Extract the [X, Y] coordinate from the center of the cell holding the provided text.  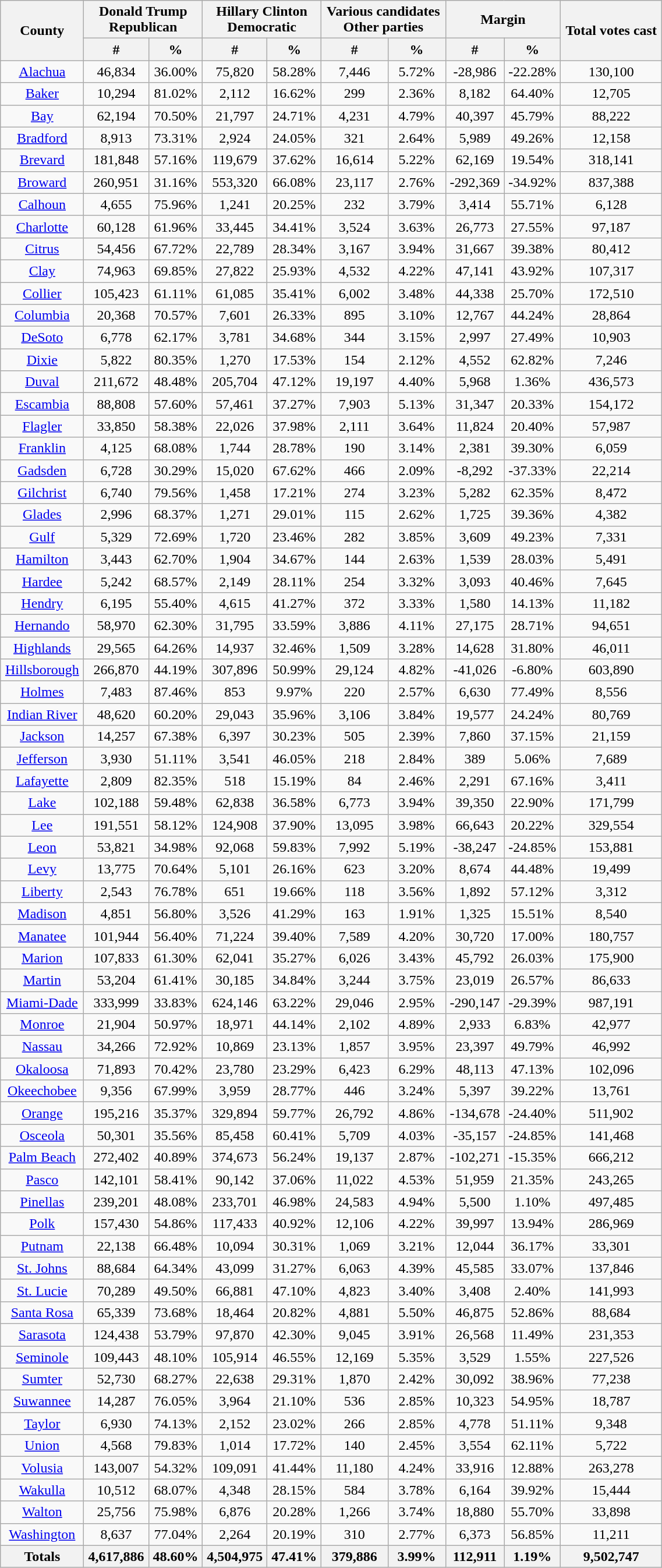
44.19% [176, 670]
Gulf [42, 537]
1,857 [355, 1047]
18,787 [611, 1401]
44.48% [532, 869]
48.10% [176, 1357]
2,264 [235, 1534]
318,141 [611, 160]
11.49% [532, 1335]
Gilchrist [42, 493]
3,408 [475, 1290]
19.66% [295, 891]
172,510 [611, 293]
66.48% [176, 1246]
603,890 [611, 670]
21,159 [611, 737]
Seminole [42, 1357]
14,628 [475, 648]
St. Johns [42, 1268]
175,900 [611, 958]
1.36% [532, 382]
8,913 [116, 138]
1,325 [475, 914]
45,585 [475, 1268]
70,289 [116, 1290]
30.23% [295, 737]
1,892 [475, 891]
27.49% [532, 338]
3.79% [417, 204]
3.75% [417, 980]
107,317 [611, 271]
5,329 [116, 537]
Taylor [42, 1424]
9,348 [611, 1424]
Wakulla [42, 1490]
10,323 [475, 1401]
21.10% [295, 1401]
97,187 [611, 226]
3.23% [417, 493]
3.10% [417, 316]
Brevard [42, 160]
62.35% [532, 493]
505 [355, 737]
22,214 [611, 470]
88,808 [116, 404]
81.02% [176, 94]
9.97% [295, 692]
39,997 [475, 1224]
2.63% [417, 559]
47.10% [295, 1290]
53.79% [176, 1335]
53,821 [116, 847]
13.94% [532, 1224]
58.12% [176, 825]
17.00% [532, 936]
49.50% [176, 1290]
54.32% [176, 1468]
34.41% [295, 226]
10,294 [116, 94]
9,045 [355, 1335]
39.40% [295, 936]
3,524 [355, 226]
39.30% [532, 448]
44,338 [475, 293]
33,301 [611, 1246]
72.92% [176, 1047]
2.12% [417, 360]
2,924 [235, 138]
17.72% [295, 1446]
-15.35% [532, 1158]
63.22% [295, 1002]
56.85% [532, 1534]
3.28% [417, 648]
-292,369 [475, 182]
4,125 [116, 448]
Flagler [42, 426]
Hillsborough [42, 670]
64.40% [532, 94]
124,438 [116, 1335]
2.57% [417, 692]
49.23% [532, 537]
45.79% [532, 116]
895 [355, 316]
2,543 [116, 891]
5,822 [116, 360]
5,709 [355, 1135]
19,137 [355, 1158]
299 [355, 94]
-22.28% [532, 72]
3.32% [417, 581]
23.46% [295, 537]
1.91% [417, 914]
31,347 [475, 404]
1.10% [532, 1202]
34.98% [176, 847]
67.16% [532, 781]
70.64% [176, 869]
46.55% [295, 1357]
16,614 [355, 160]
2.87% [417, 1158]
Charlotte [42, 226]
2,111 [355, 426]
3.33% [417, 603]
Volusia [42, 1468]
61.41% [176, 980]
272,402 [116, 1158]
Highlands [42, 648]
119,679 [235, 160]
2,809 [116, 781]
County [42, 30]
987,191 [611, 1002]
12,169 [355, 1357]
6,002 [355, 293]
23,019 [475, 980]
12,044 [475, 1246]
29.01% [295, 515]
Clay [42, 271]
22,138 [116, 1246]
28.77% [295, 1091]
4.03% [417, 1135]
86,633 [611, 980]
12.88% [532, 1468]
Glades [42, 515]
3.64% [417, 426]
28.15% [295, 1490]
57.12% [532, 891]
Gadsden [42, 470]
5,101 [235, 869]
68.37% [176, 515]
34.67% [295, 559]
13,761 [611, 1091]
28,864 [611, 316]
31,667 [475, 249]
5,500 [475, 1202]
27,175 [475, 625]
37.98% [295, 426]
227,526 [611, 1357]
22,638 [235, 1379]
Suwannee [42, 1401]
50.97% [176, 1025]
6,740 [116, 493]
12,106 [355, 1224]
20.19% [295, 1534]
92,068 [235, 847]
25.93% [295, 271]
76.05% [176, 1401]
3,106 [355, 714]
3,781 [235, 338]
4.11% [417, 625]
39.22% [532, 1091]
Nassau [42, 1047]
61.11% [176, 293]
260,951 [116, 182]
28.71% [532, 625]
Union [42, 1446]
837,388 [611, 182]
49.26% [532, 138]
Bay [42, 116]
4,823 [355, 1290]
2.77% [417, 1534]
47.41% [295, 1556]
8,556 [611, 692]
21.35% [532, 1180]
4,348 [235, 1490]
4,851 [116, 914]
74.13% [176, 1424]
66.08% [295, 182]
3.84% [417, 714]
553,320 [235, 182]
3.95% [417, 1047]
59.77% [295, 1113]
48.60% [176, 1556]
34.84% [295, 980]
3,526 [235, 914]
15.51% [532, 914]
3,244 [355, 980]
40.89% [176, 1158]
17.53% [295, 360]
59.83% [295, 847]
2.84% [417, 759]
41.44% [295, 1468]
28.11% [295, 581]
-35,157 [475, 1135]
6.83% [532, 1025]
Orange [42, 1113]
Marion [42, 958]
Hernando [42, 625]
Pinellas [42, 1202]
-134,678 [475, 1113]
31.27% [295, 1268]
Madison [42, 914]
70.57% [176, 316]
1,266 [355, 1512]
23,780 [235, 1069]
69.85% [176, 271]
Baker [42, 94]
6,930 [116, 1424]
48,620 [116, 714]
2,291 [475, 781]
39.38% [532, 249]
12,158 [611, 138]
190 [355, 448]
3,529 [475, 1357]
4.94% [417, 1202]
20.28% [295, 1512]
Jefferson [42, 759]
8,637 [116, 1534]
2.64% [417, 138]
33.07% [532, 1268]
14,257 [116, 737]
2.62% [417, 515]
436,573 [611, 382]
Franklin [42, 448]
39.92% [532, 1490]
23.29% [295, 1069]
2,933 [475, 1025]
7,483 [116, 692]
466 [355, 470]
4,532 [355, 271]
231,353 [611, 1335]
62.17% [176, 338]
Broward [42, 182]
2.76% [417, 182]
3,312 [611, 891]
Palm Beach [42, 1158]
75.98% [176, 1512]
16.62% [295, 94]
3.85% [417, 537]
144 [355, 559]
Pasco [42, 1180]
4,617,886 [116, 1556]
4,504,975 [235, 1556]
233,701 [235, 1202]
11,022 [355, 1180]
8,540 [611, 914]
4.40% [417, 382]
4.53% [417, 1180]
7,446 [355, 72]
60.20% [176, 714]
118 [355, 891]
Liberty [42, 891]
13,095 [355, 825]
15,020 [235, 470]
10,512 [116, 1490]
18,880 [475, 1512]
19,197 [355, 382]
22,026 [235, 426]
623 [355, 869]
-24.40% [532, 1113]
4,881 [355, 1312]
Sumter [42, 1379]
46,011 [611, 648]
46,875 [475, 1312]
80.35% [176, 360]
67.62% [295, 470]
1,458 [235, 493]
143,007 [116, 1468]
263,278 [611, 1468]
1,720 [235, 537]
Dixie [42, 360]
29,565 [116, 648]
61.30% [176, 958]
77.04% [176, 1534]
29,046 [355, 1002]
5,968 [475, 382]
3,930 [116, 759]
-290,147 [475, 1002]
379,886 [355, 1556]
20,368 [116, 316]
Lee [42, 825]
19,577 [475, 714]
171,799 [611, 803]
3,541 [235, 759]
333,999 [116, 1002]
18,971 [235, 1025]
211,672 [116, 382]
266 [355, 1424]
232 [355, 204]
124,908 [235, 825]
7,689 [611, 759]
85,458 [235, 1135]
62.30% [176, 625]
24,583 [355, 1202]
42,977 [611, 1025]
36.17% [532, 1246]
8,472 [611, 493]
33.59% [295, 625]
30.31% [295, 1246]
32.46% [295, 648]
1,904 [235, 559]
22.90% [532, 803]
Polk [42, 1224]
584 [355, 1490]
20.33% [532, 404]
Bradford [42, 138]
18,464 [235, 1312]
6,728 [116, 470]
56.24% [295, 1158]
40,397 [475, 116]
52.86% [532, 1312]
Monroe [42, 1025]
624,146 [235, 1002]
3,959 [235, 1091]
157,430 [116, 1224]
1,270 [235, 360]
4.39% [417, 1268]
5.50% [417, 1312]
4.24% [417, 1468]
72.69% [176, 537]
64.34% [176, 1268]
7,903 [355, 404]
57,461 [235, 404]
141,468 [611, 1135]
4,778 [475, 1424]
38.96% [532, 1379]
154,172 [611, 404]
10,094 [235, 1246]
1.19% [532, 1556]
57,987 [611, 426]
20.22% [532, 825]
30,092 [475, 1379]
33,445 [235, 226]
3,411 [611, 781]
3.74% [417, 1512]
102,096 [611, 1069]
77,238 [611, 1379]
107,833 [116, 958]
1,580 [475, 603]
44.14% [295, 1025]
307,896 [235, 670]
97,870 [235, 1335]
Hardee [42, 581]
23.02% [295, 1424]
5.13% [417, 404]
2,112 [235, 94]
6,778 [116, 338]
65,339 [116, 1312]
Osceola [42, 1135]
57.60% [176, 404]
4,382 [611, 515]
4.79% [417, 116]
37.15% [532, 737]
3.48% [417, 293]
Citrus [42, 249]
Jackson [42, 737]
Leon [42, 847]
11,182 [611, 603]
Lafayette [42, 781]
140 [355, 1446]
853 [235, 692]
45,792 [475, 958]
21,797 [235, 116]
446 [355, 1091]
94,651 [611, 625]
26,792 [355, 1113]
4,615 [235, 603]
23,117 [355, 182]
4.89% [417, 1025]
28.78% [295, 448]
14,937 [235, 648]
3,609 [475, 537]
26,568 [475, 1335]
12,705 [611, 94]
Sarasota [42, 1335]
29,043 [235, 714]
27.55% [532, 226]
14.13% [532, 603]
54,456 [116, 249]
4,552 [475, 360]
70.42% [176, 1069]
12,767 [475, 316]
6,630 [475, 692]
1,725 [475, 515]
39,350 [475, 803]
220 [355, 692]
47.13% [532, 1069]
Hendry [42, 603]
Escambia [42, 404]
6,063 [355, 1268]
4,655 [116, 204]
6,195 [116, 603]
2.36% [417, 94]
218 [355, 759]
43.92% [532, 271]
Duval [42, 382]
35.96% [295, 714]
19,499 [611, 869]
43,099 [235, 1268]
20.40% [532, 426]
55.40% [176, 603]
6,128 [611, 204]
1,069 [355, 1246]
Calhoun [42, 204]
3,093 [475, 581]
3.63% [417, 226]
3,554 [475, 1446]
321 [355, 138]
518 [235, 781]
109,443 [116, 1357]
6,059 [611, 448]
5,242 [116, 581]
Walton [42, 1512]
50,301 [116, 1135]
Total votes cast [611, 30]
3.14% [417, 448]
310 [355, 1534]
34.68% [295, 338]
5,397 [475, 1091]
7,992 [355, 847]
9,502,747 [611, 1556]
4.86% [417, 1113]
Manatee [42, 936]
11,824 [475, 426]
54.86% [176, 1224]
St. Lucie [42, 1290]
46.05% [295, 759]
48.48% [176, 382]
29,124 [355, 670]
64.26% [176, 648]
6,773 [355, 803]
21,904 [116, 1025]
DeSoto [42, 338]
68.57% [176, 581]
1,241 [235, 204]
75.96% [176, 204]
9,356 [116, 1091]
Miami-Dade [42, 1002]
51,959 [475, 1180]
62,194 [116, 116]
46.98% [295, 1202]
46,834 [116, 72]
329,554 [611, 825]
67.99% [176, 1091]
31,795 [235, 625]
Various candidatesOther parties [384, 20]
1,509 [355, 648]
266,870 [116, 670]
44.24% [532, 316]
56.80% [176, 914]
67.38% [176, 737]
31.80% [532, 648]
3.78% [417, 1490]
536 [355, 1401]
29.31% [295, 1379]
37.90% [295, 825]
10,903 [611, 338]
Lake [42, 803]
191,551 [116, 825]
2,152 [235, 1424]
3.98% [417, 825]
8,182 [475, 94]
-29.39% [532, 1002]
2.95% [417, 1002]
59.48% [176, 803]
329,894 [235, 1113]
5,722 [611, 1446]
-8,292 [475, 470]
7,645 [611, 581]
2.45% [417, 1446]
Santa Rosa [42, 1312]
3.21% [417, 1246]
75,820 [235, 72]
46,992 [611, 1047]
11,180 [355, 1468]
41.29% [295, 914]
180,757 [611, 936]
11,211 [611, 1534]
54.95% [532, 1401]
497,485 [611, 1202]
3,414 [475, 204]
-41,026 [475, 670]
87.46% [176, 692]
41.27% [295, 603]
48,113 [475, 1069]
76.78% [176, 891]
511,902 [611, 1113]
105,914 [235, 1357]
3,886 [355, 625]
31.16% [176, 182]
6.29% [417, 1069]
4,231 [355, 116]
Columbia [42, 316]
40.92% [295, 1224]
1,271 [235, 515]
13,775 [116, 869]
Donald TrumpRepublican [143, 20]
62,838 [235, 803]
153,881 [611, 847]
40.46% [532, 581]
Margin [503, 20]
15,444 [611, 1490]
37.62% [295, 160]
282 [355, 537]
Okeechobee [42, 1091]
70.50% [176, 116]
Hamilton [42, 559]
6,373 [475, 1534]
35.37% [176, 1113]
3,443 [116, 559]
2,102 [355, 1025]
1,539 [475, 559]
389 [475, 759]
2.40% [532, 1290]
3.91% [417, 1335]
205,704 [235, 382]
2.09% [417, 470]
3,167 [355, 249]
2.39% [417, 737]
62.70% [176, 559]
17.21% [295, 493]
36.58% [295, 803]
30,185 [235, 980]
58,970 [116, 625]
71,224 [235, 936]
24.71% [295, 116]
130,100 [611, 72]
47,141 [475, 271]
2,149 [235, 581]
7,246 [611, 360]
26.03% [532, 958]
4,568 [116, 1446]
7,601 [235, 316]
6,026 [355, 958]
58.38% [176, 426]
163 [355, 914]
1,744 [235, 448]
Indian River [42, 714]
8,674 [475, 869]
7,860 [475, 737]
6,423 [355, 1069]
3.43% [417, 958]
3.24% [417, 1091]
105,423 [116, 293]
5,491 [611, 559]
79.56% [176, 493]
60.41% [295, 1135]
71,893 [116, 1069]
68.08% [176, 448]
Holmes [42, 692]
Okaloosa [42, 1069]
24.24% [532, 714]
74,963 [116, 271]
47.12% [295, 382]
102,188 [116, 803]
60,128 [116, 226]
62,169 [475, 160]
66,881 [235, 1290]
33,916 [475, 1468]
7,331 [611, 537]
2,996 [116, 515]
3.40% [417, 1290]
Putnam [42, 1246]
-37.33% [532, 470]
6,876 [235, 1512]
274 [355, 493]
2,381 [475, 448]
26.16% [295, 869]
Totals [42, 1556]
181,848 [116, 160]
5,282 [475, 493]
53,204 [116, 980]
73.31% [176, 138]
112,911 [475, 1556]
3.56% [417, 891]
3.99% [417, 1556]
4.20% [417, 936]
-34.92% [532, 182]
30.29% [176, 470]
35.41% [295, 293]
37.27% [295, 404]
117,433 [235, 1224]
-38,247 [475, 847]
24.05% [295, 138]
79.83% [176, 1446]
55.70% [532, 1512]
1,014 [235, 1446]
42.30% [295, 1335]
27,822 [235, 271]
88,222 [611, 116]
137,846 [611, 1268]
115 [355, 515]
90,142 [235, 1180]
80,412 [611, 249]
286,969 [611, 1224]
1,870 [355, 1379]
6,164 [475, 1490]
5.72% [417, 72]
62.82% [532, 360]
3.20% [417, 869]
10,869 [235, 1047]
Martin [42, 980]
3,964 [235, 1401]
77.49% [532, 692]
19.54% [532, 160]
33,850 [116, 426]
55.71% [532, 204]
67.72% [176, 249]
666,212 [611, 1158]
Alachua [42, 72]
50.99% [295, 670]
372 [355, 603]
39.36% [532, 515]
49.79% [532, 1047]
61.96% [176, 226]
80,769 [611, 714]
374,673 [235, 1158]
61,085 [235, 293]
254 [355, 581]
26,773 [475, 226]
Washington [42, 1534]
36.00% [176, 72]
58.28% [295, 72]
35.56% [176, 1135]
5,989 [475, 138]
3.15% [417, 338]
101,944 [116, 936]
15.19% [295, 781]
142,101 [116, 1180]
-28,986 [475, 72]
57.16% [176, 160]
26.57% [532, 980]
-102,271 [475, 1158]
52,730 [116, 1379]
35.27% [295, 958]
33.83% [176, 1002]
68.27% [176, 1379]
28.03% [532, 559]
5.22% [417, 160]
5.35% [417, 1357]
23,397 [475, 1047]
82.35% [176, 781]
73.68% [176, 1312]
651 [235, 891]
25,756 [116, 1512]
66,643 [475, 825]
239,201 [116, 1202]
7,589 [355, 936]
33,898 [611, 1512]
25.70% [532, 293]
5.06% [532, 759]
195,216 [116, 1113]
62.11% [532, 1446]
1.55% [532, 1357]
2.46% [417, 781]
2,997 [475, 338]
2.42% [417, 1379]
Levy [42, 869]
68.07% [176, 1490]
62,041 [235, 958]
14,287 [116, 1401]
26.33% [295, 316]
28.34% [295, 249]
20.82% [295, 1312]
56.40% [176, 936]
58.41% [176, 1180]
34,266 [116, 1047]
6,397 [235, 737]
30,720 [475, 936]
84 [355, 781]
344 [355, 338]
243,265 [611, 1180]
-6.80% [532, 670]
5.19% [417, 847]
22,789 [235, 249]
141,993 [611, 1290]
154 [355, 360]
Collier [42, 293]
20.25% [295, 204]
48.08% [176, 1202]
37.06% [295, 1180]
4.82% [417, 670]
109,091 [235, 1468]
23.13% [295, 1047]
Hillary ClintonDemocratic [262, 20]
